Return the [x, y] coordinate for the center point of the cell that contains the specified text.  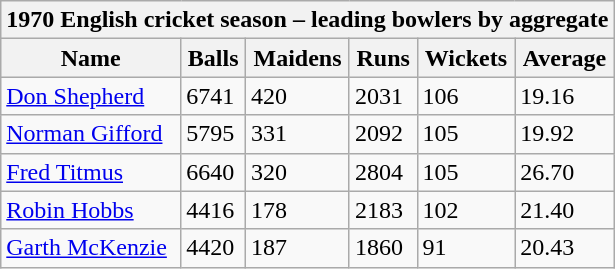
420 [298, 96]
Norman Gifford [91, 134]
Fred Titmus [91, 172]
2092 [383, 134]
Runs [383, 58]
Wickets [466, 58]
178 [298, 210]
1860 [383, 248]
5795 [214, 134]
26.70 [564, 172]
Average [564, 58]
106 [466, 96]
19.16 [564, 96]
320 [298, 172]
20.43 [564, 248]
1970 English cricket season – leading bowlers by aggregate [308, 20]
4416 [214, 210]
6640 [214, 172]
91 [466, 248]
21.40 [564, 210]
Name [91, 58]
Garth McKenzie [91, 248]
Balls [214, 58]
2183 [383, 210]
19.92 [564, 134]
2804 [383, 172]
Don Shepherd [91, 96]
102 [466, 210]
Maidens [298, 58]
187 [298, 248]
331 [298, 134]
4420 [214, 248]
Robin Hobbs [91, 210]
6741 [214, 96]
2031 [383, 96]
